Find where the given text appears and provide that cell's center as (X, Y) coordinate. 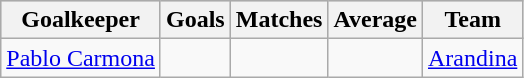
Pablo Carmona (81, 58)
Goalkeeper (81, 20)
Matches (279, 20)
Team (472, 20)
Goals (195, 20)
Average (376, 20)
Arandina (472, 58)
